Scan for the cell matching the given text and deliver its [X, Y] coordinate at center. 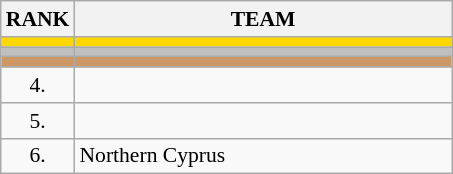
5. [38, 121]
6. [38, 156]
RANK [38, 19]
4. [38, 85]
Northern Cyprus [262, 156]
TEAM [262, 19]
